Return [x, y] of the center of cell containing provided text 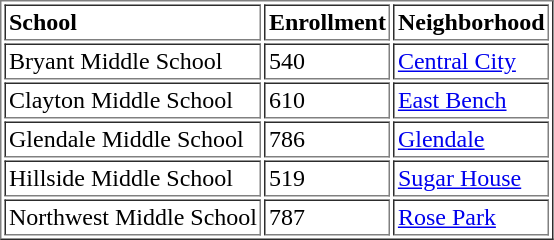
Glendale [471, 140]
Enrollment [327, 22]
Rose Park [471, 218]
Bryant Middle School [132, 62]
Sugar House [471, 178]
787 [327, 218]
Central City [471, 62]
610 [327, 100]
540 [327, 62]
Glendale Middle School [132, 140]
Northwest Middle School [132, 218]
Neighborhood [471, 22]
Clayton Middle School [132, 100]
Hillside Middle School [132, 178]
519 [327, 178]
East Bench [471, 100]
786 [327, 140]
School [132, 22]
